Return [X, Y] of the center of cell containing provided text 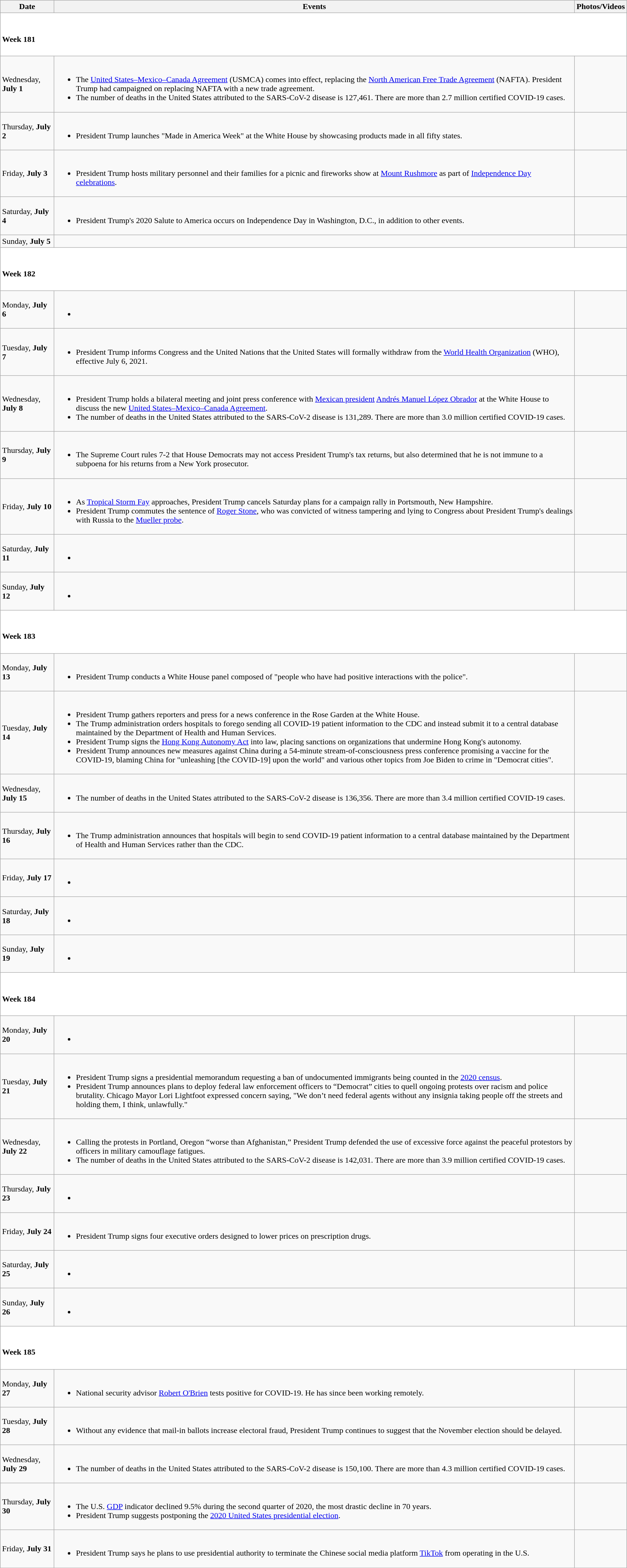
Monday, July 20 [27, 1034]
Friday, July 10 [27, 506]
President Trump conducts a White House panel composed of "people who have had positive interactions with the police". [314, 672]
Photos/Videos [601, 7]
Friday, July 24 [27, 1231]
Thursday, July 2 [27, 131]
Saturday, July 18 [27, 916]
Monday, July 13 [27, 672]
Thursday, July 23 [27, 1194]
Wednesday, July 22 [27, 1147]
Thursday, July 16 [27, 835]
Sunday, July 26 [27, 1307]
Wednesday, July 29 [27, 1464]
Friday, July 3 [27, 174]
Wednesday, July 8 [27, 403]
Tuesday, July 14 [27, 733]
Thursday, July 9 [27, 455]
Week 183 [313, 632]
President Trump signs four executive orders designed to lower prices on prescription drugs. [314, 1231]
Week 184 [313, 994]
President Trump's 2020 Salute to America occurs on Independence Day in Washington, D.C., in addition to other events. [314, 216]
Saturday, July 11 [27, 553]
Monday, July 27 [27, 1388]
Sunday, July 19 [27, 954]
Thursday, July 30 [27, 1506]
Events [314, 7]
President Trump says he plans to use presidential authority to terminate the Chinese social media platform TikTok from operating in the U.S. [314, 1549]
President Trump launches "Made in America Week" at the White House by showcasing products made in all fifty states. [314, 131]
Tuesday, July 7 [27, 352]
Saturday, July 4 [27, 216]
Tuesday, July 28 [27, 1426]
Date [27, 7]
Tuesday, July 21 [27, 1086]
The number of deaths in the United States attributed to the SARS-CoV-2 disease is 136,356. There are more than 3.4 million certified COVID-19 cases. [314, 793]
The number of deaths in the United States attributed to the SARS-CoV-2 disease is 150,100. There are more than 4.3 million certified COVID-19 cases. [314, 1464]
Wednesday, July 1 [27, 84]
National security advisor Robert O'Brien tests positive for COVID-19. He has since been working remotely. [314, 1388]
Week 182 [313, 269]
Saturday, July 25 [27, 1270]
Wednesday, July 15 [27, 793]
Sunday, July 12 [27, 591]
Week 185 [313, 1348]
Friday, July 17 [27, 878]
Sunday, July 5 [27, 241]
Friday, July 31 [27, 1549]
Monday, July 6 [27, 310]
Week 181 [313, 35]
